Detect which cell encompasses the target text, then output its (x, y) center coordinate. 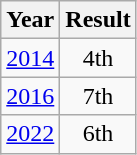
2022 (30, 134)
2014 (30, 58)
6th (98, 134)
7th (98, 96)
Result (98, 20)
Year (30, 20)
2016 (30, 96)
4th (98, 58)
